Extract the [x, y] coordinate from the center of the cell holding the provided text.  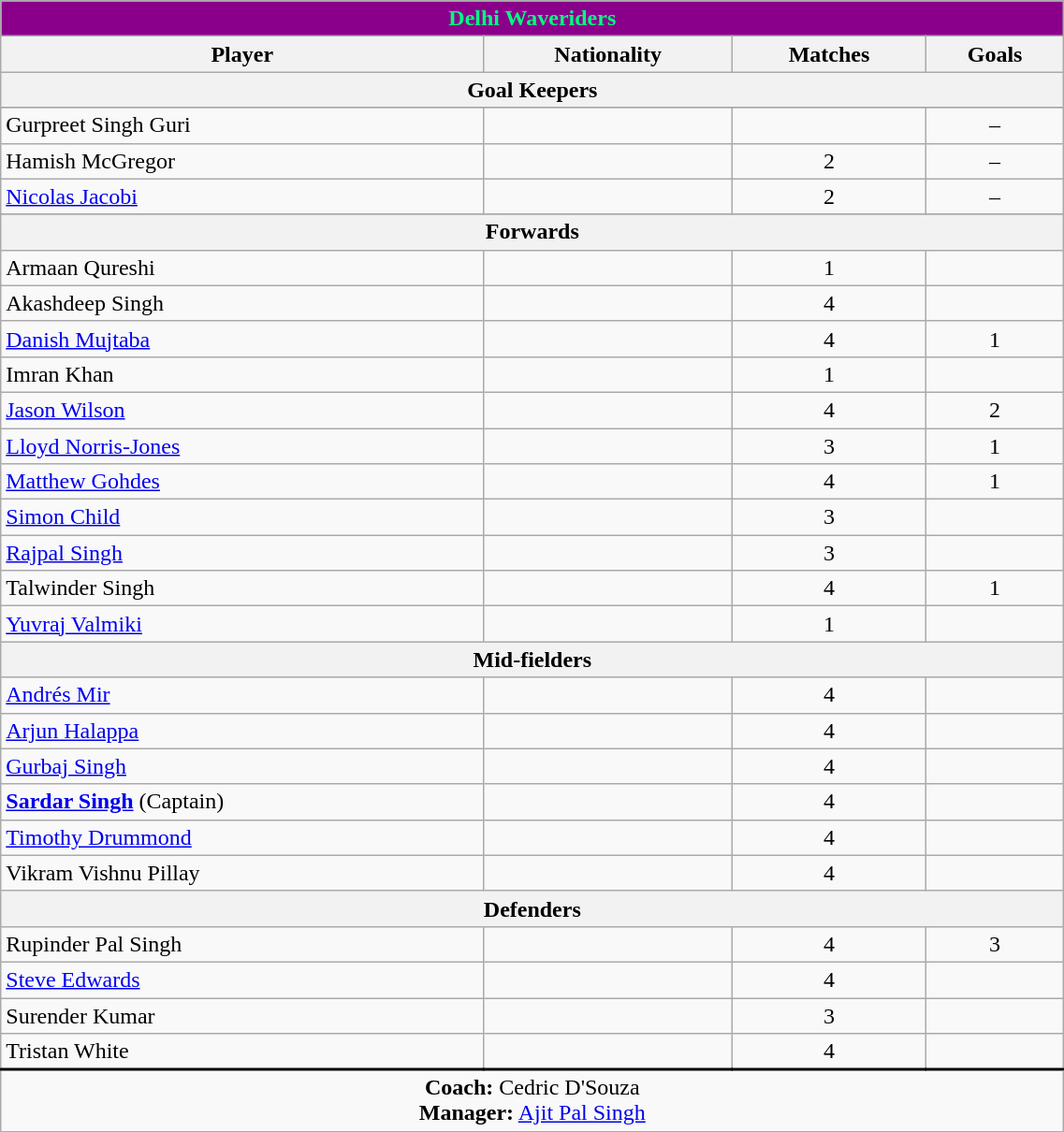
Goals [995, 54]
Timothy Drummond [242, 837]
Nationality [608, 54]
Arjun Halappa [242, 731]
Mid-fielders [532, 660]
Hamish McGregor [242, 161]
Coach: Cedric D'Souza Manager: Ajit Pal Singh [532, 1100]
Forwards [532, 232]
Jason Wilson [242, 410]
Defenders [532, 908]
Yuvraj Valmiki [242, 624]
Rajpal Singh [242, 553]
Nicolas Jacobi [242, 196]
Talwinder Singh [242, 588]
Gurbaj Singh [242, 766]
Player [242, 54]
Simon Child [242, 517]
Matches [829, 54]
Tristan White [242, 1052]
Steve Edwards [242, 980]
Danish Mujtaba [242, 339]
Sardar Singh (Captain) [242, 802]
Goal Keepers [532, 90]
Gurpreet Singh Guri [242, 125]
Andrés Mir [242, 695]
Matthew Gohdes [242, 482]
Surender Kumar [242, 1015]
Rupinder Pal Singh [242, 944]
Vikram Vishnu Pillay [242, 873]
Armaan Qureshi [242, 268]
Lloyd Norris-Jones [242, 446]
Delhi Waveriders [532, 19]
Imran Khan [242, 374]
Akashdeep Singh [242, 303]
